Return [X, Y] of the center of cell containing provided text 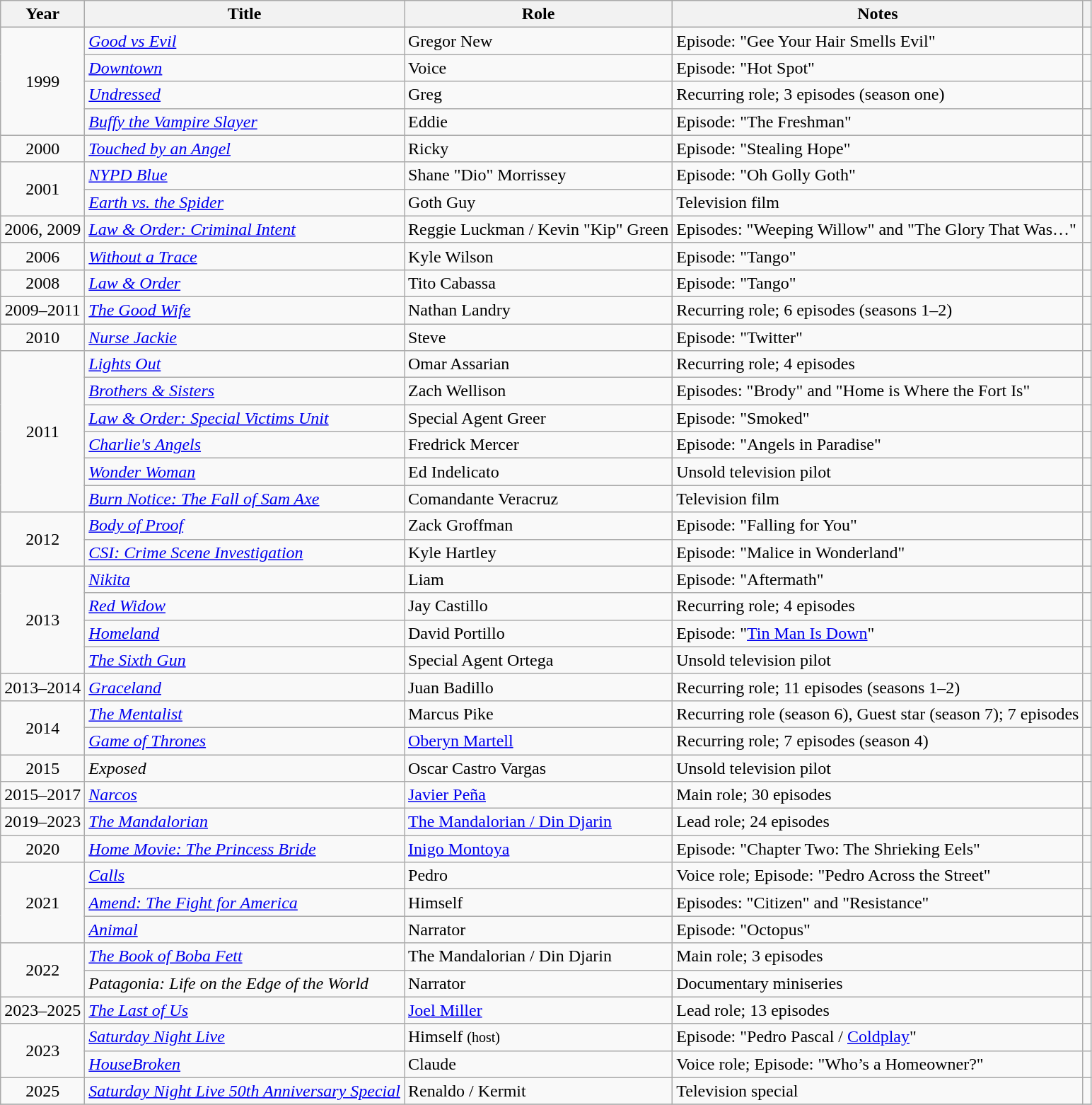
Wonder Woman [245, 472]
2015 [42, 768]
Tito Cabassa [539, 283]
1999 [42, 81]
The Mandalorian [245, 822]
Touched by an Angel [245, 149]
Omar Assarian [539, 364]
Narcos [245, 795]
Body of Proof [245, 526]
Episode: "Stealing Hope" [878, 149]
Marcus Pike [539, 714]
Lead role; 24 episodes [878, 822]
The Last of Us [245, 1010]
2010 [42, 337]
Law & Order [245, 283]
Special Agent Ortega [539, 660]
Television special [878, 1091]
Joel Miller [539, 1010]
Voice role; Episode: "Who’s a Homeowner?" [878, 1064]
Episode: "Aftermath" [878, 579]
Oscar Castro Vargas [539, 768]
Eddie [539, 122]
Pedro [539, 876]
2025 [42, 1091]
Nurse Jackie [245, 337]
2019–2023 [42, 822]
Fredrick Mercer [539, 445]
Undressed [245, 95]
Nikita [245, 579]
Reggie Luckman / Kevin "Kip" Green [539, 229]
Himself [539, 903]
Recurring role; 7 episodes (season 4) [878, 741]
HouseBroken [245, 1064]
Claude [539, 1064]
CSI: Crime Scene Investigation [245, 552]
2022 [42, 970]
2006, 2009 [42, 229]
Shane "Dio" Morrissey [539, 175]
Recurring role; 11 episodes (seasons 1–2) [878, 687]
Burn Notice: The Fall of Sam Axe [245, 499]
2021 [42, 903]
Downtown [245, 68]
Exposed [245, 768]
Voice [539, 68]
Oberyn Martell [539, 741]
Law & Order: Criminal Intent [245, 229]
Red Widow [245, 606]
Zack Groffman [539, 526]
The Mentalist [245, 714]
Year [42, 14]
Role [539, 14]
Notes [878, 14]
Episodes: "Weeping Willow" and "The Glory That Was…" [878, 229]
Documentary miniseries [878, 983]
2011 [42, 432]
Episode: "The Freshman" [878, 122]
Inigo Montoya [539, 849]
Recurring role (season 6), Guest star (season 7); 7 episodes [878, 714]
Episode: "Smoked" [878, 418]
Episodes: "Brody" and "Home is Where the Fort Is" [878, 391]
Homeland [245, 633]
Episode: "Oh Golly Goth" [878, 175]
2023–2025 [42, 1010]
2023 [42, 1051]
Home Movie: The Princess Bride [245, 849]
2012 [42, 539]
2006 [42, 256]
Greg [539, 95]
Juan Badillo [539, 687]
2015–2017 [42, 795]
2008 [42, 283]
Episode: "Hot Spot" [878, 68]
Main role; 3 episodes [878, 956]
2001 [42, 189]
2013 [42, 620]
Himself (host) [539, 1037]
Graceland [245, 687]
Animal [245, 930]
Episode: "Tin Man Is Down" [878, 633]
Goth Guy [539, 202]
Recurring role; 6 episodes (seasons 1–2) [878, 310]
Brothers & Sisters [245, 391]
David Portillo [539, 633]
2020 [42, 849]
Saturday Night Live 50th Anniversary Special [245, 1091]
The Good Wife [245, 310]
NYPD Blue [245, 175]
2013–2014 [42, 687]
Lead role; 13 episodes [878, 1010]
Game of Thrones [245, 741]
Calls [245, 876]
Nathan Landry [539, 310]
2014 [42, 727]
Renaldo / Kermit [539, 1091]
Episode: "Octopus" [878, 930]
Javier Peña [539, 795]
Episode: "Angels in Paradise" [878, 445]
Episode: "Malice in Wonderland" [878, 552]
Good vs Evil [245, 41]
Ed Indelicato [539, 472]
Amend: The Fight for America [245, 903]
Episode: "Chapter Two: The Shrieking Eels" [878, 849]
2009–2011 [42, 310]
Earth vs. the Spider [245, 202]
Liam [539, 579]
Gregor New [539, 41]
Comandante Veracruz [539, 499]
Special Agent Greer [539, 418]
Title [245, 14]
Recurring role; 3 episodes (season one) [878, 95]
Episode: "Gee Your Hair Smells Evil" [878, 41]
Kyle Hartley [539, 552]
Buffy the Vampire Slayer [245, 122]
Saturday Night Live [245, 1037]
Patagonia: Life on the Edge of the World [245, 983]
Episode: "Twitter" [878, 337]
Zach Wellison [539, 391]
Law & Order: Special Victims Unit [245, 418]
The Book of Boba Fett [245, 956]
Episodes: "Citizen" and "Resistance" [878, 903]
Steve [539, 337]
Kyle Wilson [539, 256]
Jay Castillo [539, 606]
Charlie's Angels [245, 445]
Ricky [539, 149]
The Sixth Gun [245, 660]
Lights Out [245, 364]
Voice role; Episode: "Pedro Across the Street" [878, 876]
Without a Trace [245, 256]
2000 [42, 149]
Main role; 30 episodes [878, 795]
Episode: "Pedro Pascal / Coldplay" [878, 1037]
Episode: "Falling for You" [878, 526]
